Provide the [X, Y] coordinate of the cell's center where the given text is located.  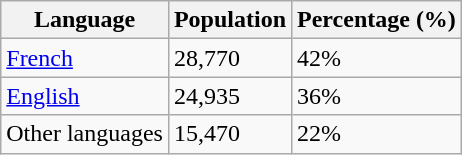
22% [377, 134]
24,935 [230, 96]
French [85, 58]
36% [377, 96]
Population [230, 20]
Other languages [85, 134]
15,470 [230, 134]
28,770 [230, 58]
English [85, 96]
Percentage (%) [377, 20]
Language [85, 20]
42% [377, 58]
